Search for the cell housing the specified text and yield its [X, Y] center coordinate. 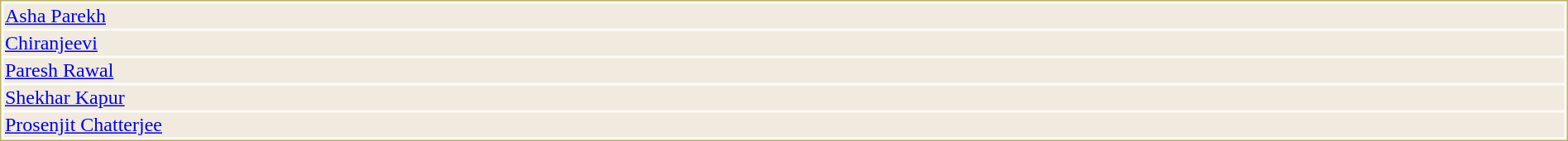
Paresh Rawal [784, 70]
Prosenjit Chatterjee [784, 125]
Asha Parekh [784, 16]
Shekhar Kapur [784, 98]
Chiranjeevi [784, 44]
